Identify which cell holds the provided text, then report its [X, Y] central coordinate. 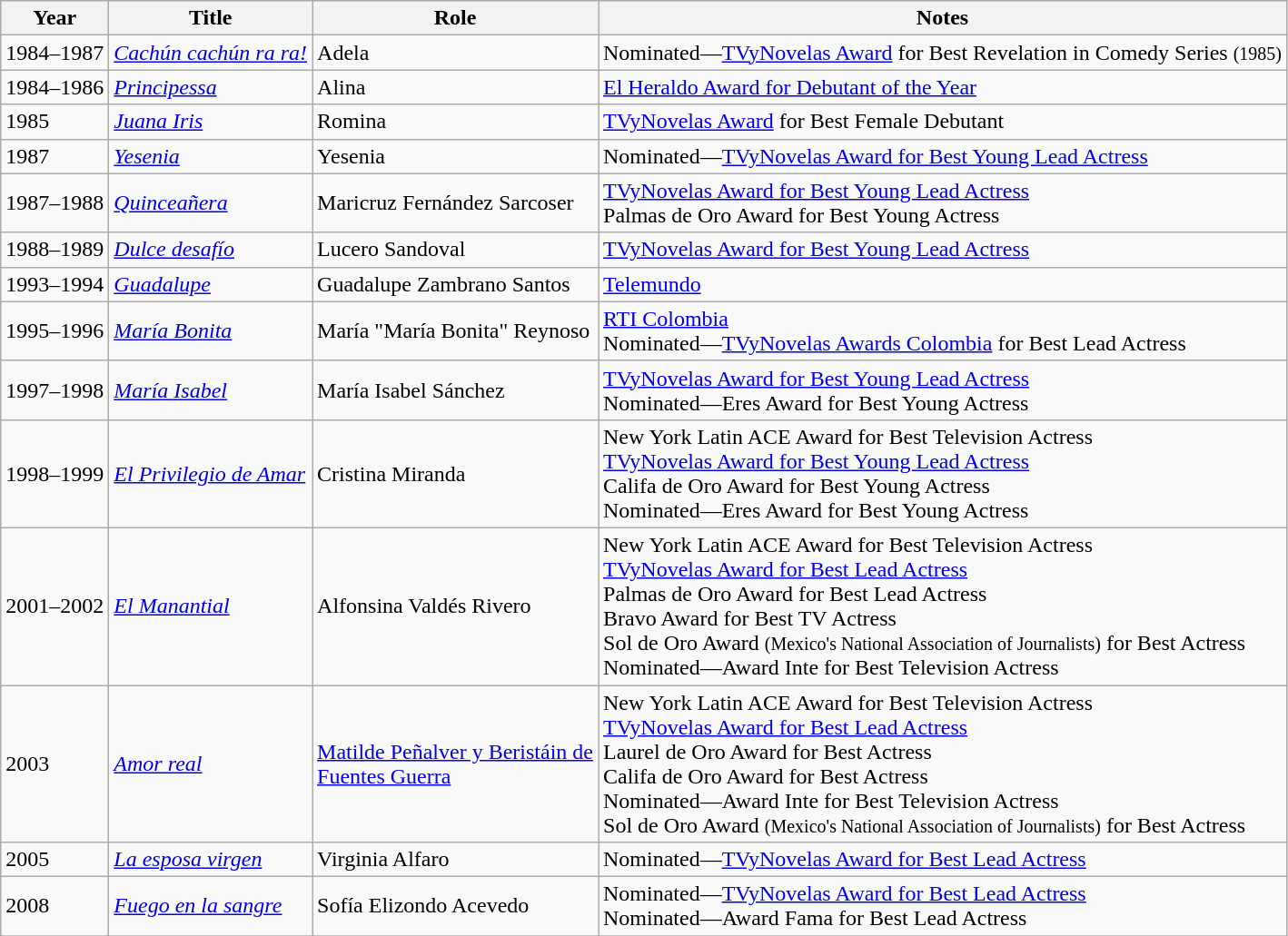
1988–1989 [54, 250]
Adela [456, 53]
María Isabel [211, 390]
Amor real [211, 763]
1998–1999 [54, 474]
Maricruz Fernández Sarcoser [456, 203]
1993–1994 [54, 284]
Sofía Elizondo Acevedo [456, 906]
María Bonita [211, 330]
Virginia Alfaro [456, 860]
1985 [54, 122]
Dulce desafío [211, 250]
2008 [54, 906]
1984–1986 [54, 87]
Nominated—TVyNovelas Award for Best Lead Actress [942, 860]
El Privilegio de Amar [211, 474]
1984–1987 [54, 53]
Notes [942, 18]
RTI ColombiaNominated—TVyNovelas Awards Colombia for Best Lead Actress [942, 330]
Telemundo [942, 284]
Guadalupe [211, 284]
Year [54, 18]
1997–1998 [54, 390]
Quinceañera [211, 203]
TVyNovelas Award for Best Young Lead ActressPalmas de Oro Award for Best Young Actress [942, 203]
Cristina Miranda [456, 474]
TVyNovelas Award for Best Young Lead ActressNominated—Eres Award for Best Young Actress [942, 390]
Alina [456, 87]
TVyNovelas Award for Best Female Debutant [942, 122]
1995–1996 [54, 330]
Matilde Peñalver y Beristáin de Fuentes Guerra [456, 763]
Role [456, 18]
Fuego en la sangre [211, 906]
Principessa [211, 87]
1987 [54, 156]
María "María Bonita" Reynoso [456, 330]
Guadalupe Zambrano Santos [456, 284]
2001–2002 [54, 606]
El Heraldo Award for Debutant of the Year [942, 87]
María Isabel Sánchez [456, 390]
2005 [54, 860]
Nominated—TVyNovelas Award for Best Revelation in Comedy Series (1985) [942, 53]
Nominated—TVyNovelas Award for Best Young Lead Actress [942, 156]
Title [211, 18]
La esposa virgen [211, 860]
TVyNovelas Award for Best Young Lead Actress [942, 250]
1987–1988 [54, 203]
Alfonsina Valdés Rivero [456, 606]
El Manantial [211, 606]
2003 [54, 763]
Nominated—TVyNovelas Award for Best Lead ActressNominated—Award Fama for Best Lead Actress [942, 906]
Lucero Sandoval [456, 250]
Cachún cachún ra ra! [211, 53]
Romina [456, 122]
Juana Iris [211, 122]
